Capture the cell that displays the provided text and extract its (x, y) central coordinate. 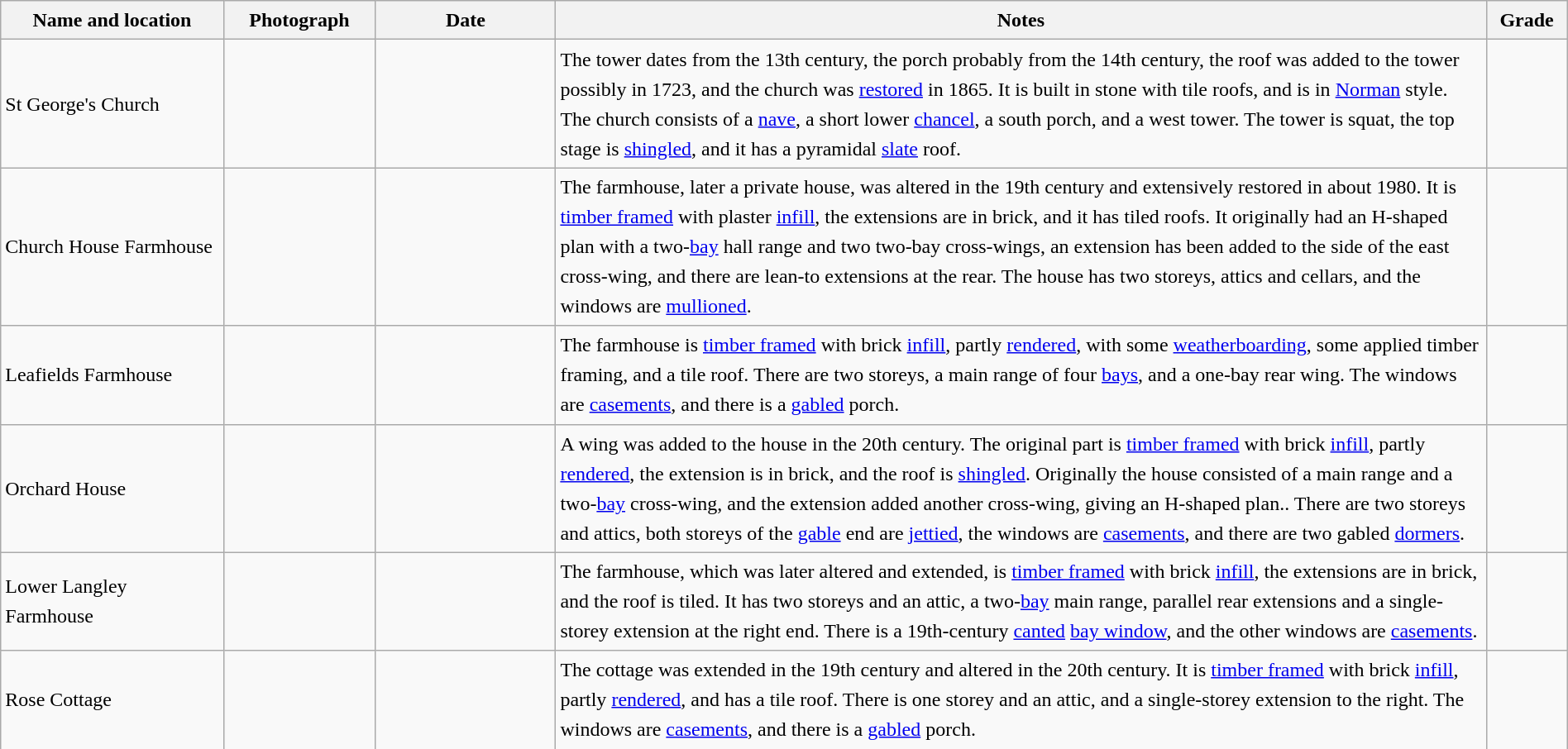
Rose Cottage (112, 699)
Name and location (112, 20)
Grade (1527, 20)
Photograph (299, 20)
Notes (1021, 20)
Church House Farmhouse (112, 246)
Date (466, 20)
St George's Church (112, 104)
Leafields Farmhouse (112, 375)
Orchard House (112, 488)
Lower Langley Farmhouse (112, 602)
